Provide the (x, y) coordinate of the cell's center where the given text is located.  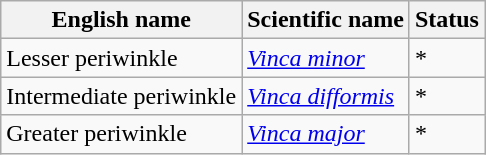
Status (446, 20)
Vinca major (326, 134)
English name (122, 20)
Scientific name (326, 20)
Intermediate periwinkle (122, 96)
Lesser periwinkle (122, 58)
Greater periwinkle (122, 134)
Vinca difformis (326, 96)
Vinca minor (326, 58)
